Output the (x, y) coordinate of the center of the cell containing the given text.  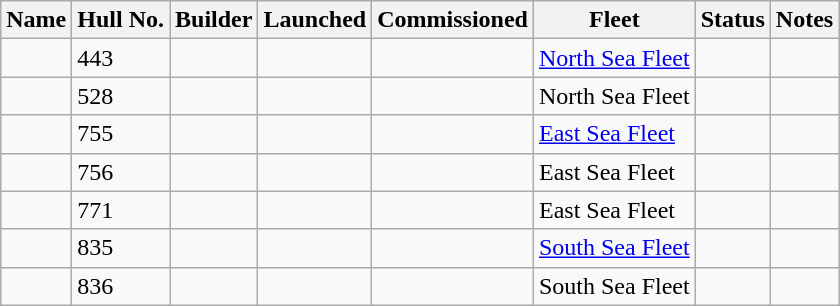
Notes (804, 20)
835 (121, 248)
Commissioned (453, 20)
756 (121, 172)
836 (121, 286)
Hull No. (121, 20)
771 (121, 210)
528 (121, 96)
Fleet (614, 20)
Status (732, 20)
755 (121, 134)
Name (36, 20)
443 (121, 58)
Builder (214, 20)
Launched (315, 20)
